Return [X, Y] of the center of cell containing provided text 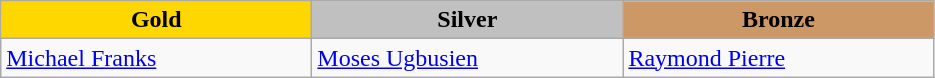
Bronze [778, 20]
Moses Ugbusien [468, 58]
Michael Franks [156, 58]
Raymond Pierre [778, 58]
Gold [156, 20]
Silver [468, 20]
